Identify which cell holds the provided text, then report its [X, Y] central coordinate. 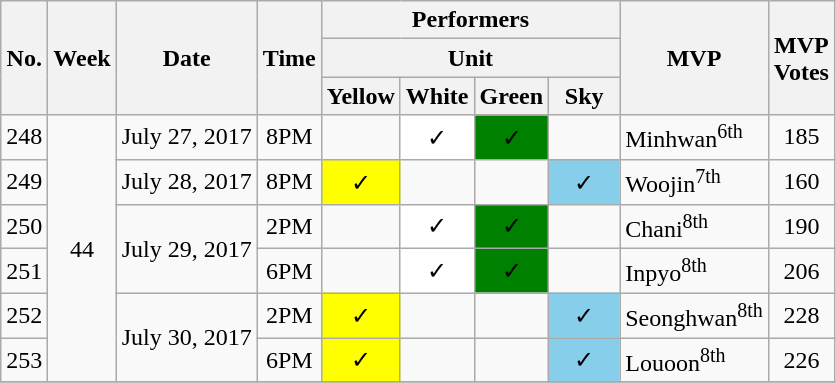
206 [801, 272]
Chani8th [694, 226]
Week [82, 58]
Inpyo8th [694, 272]
July 29, 2017 [186, 248]
Unit [470, 58]
251 [24, 272]
190 [801, 226]
Performers [470, 20]
Time [289, 58]
228 [801, 316]
Woojin7th [694, 182]
249 [24, 182]
July 27, 2017 [186, 138]
Seonghwan8th [694, 316]
July 30, 2017 [186, 338]
White [437, 96]
250 [24, 226]
No. [24, 58]
Louoon8th [694, 360]
MVP Votes [801, 58]
160 [801, 182]
226 [801, 360]
July 28, 2017 [186, 182]
Green [512, 96]
MVP [694, 58]
Yellow [360, 96]
252 [24, 316]
253 [24, 360]
Date [186, 58]
Minhwan6th [694, 138]
248 [24, 138]
44 [82, 248]
Sky [584, 96]
185 [801, 138]
